Detect which cell encompasses the target text, then output its (x, y) center coordinate. 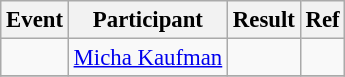
Micha Kaufman (148, 58)
Ref (322, 20)
Result (264, 20)
Participant (148, 20)
Event (35, 20)
